Capture the cell that displays the provided text and extract its (x, y) central coordinate. 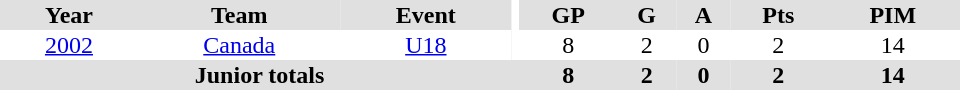
G (646, 15)
Junior totals (260, 75)
Team (240, 15)
PIM (893, 15)
Event (426, 15)
Pts (778, 15)
Canada (240, 45)
U18 (426, 45)
2002 (69, 45)
A (704, 15)
GP (568, 15)
Year (69, 15)
